From the cell containing the given text, extract its center point as [x, y] coordinate. 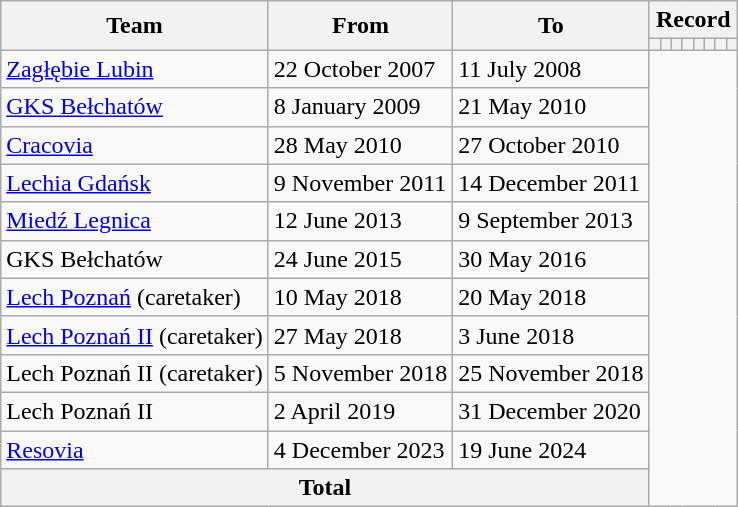
Zagłębie Lubin [135, 69]
3 June 2018 [551, 335]
5 November 2018 [360, 373]
27 May 2018 [360, 335]
11 July 2008 [551, 69]
9 September 2013 [551, 221]
9 November 2011 [360, 183]
20 May 2018 [551, 297]
8 January 2009 [360, 107]
24 June 2015 [360, 259]
10 May 2018 [360, 297]
14 December 2011 [551, 183]
19 June 2024 [551, 449]
Lech Poznań II [135, 411]
21 May 2010 [551, 107]
25 November 2018 [551, 373]
22 October 2007 [360, 69]
Miedź Legnica [135, 221]
28 May 2010 [360, 145]
4 December 2023 [360, 449]
12 June 2013 [360, 221]
To [551, 26]
Total [325, 488]
2 April 2019 [360, 411]
From [360, 26]
Cracovia [135, 145]
Lech Poznań (caretaker) [135, 297]
Resovia [135, 449]
Record [693, 20]
30 May 2016 [551, 259]
27 October 2010 [551, 145]
31 December 2020 [551, 411]
Team [135, 26]
Lechia Gdańsk [135, 183]
